Provide the (x, y) coordinate of the cell's center where the given text is located.  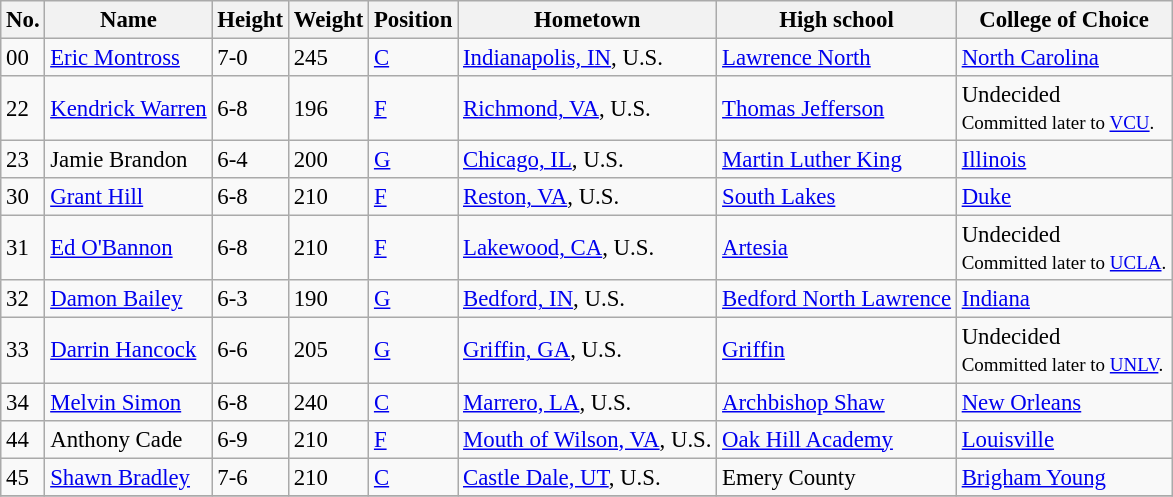
45 (23, 477)
Anthony Cade (128, 439)
Reston, VA, U.S. (588, 197)
7-6 (250, 477)
6-6 (250, 350)
UndecidedCommitted later to UNLV. (1064, 350)
200 (328, 160)
Louisville (1064, 439)
Jamie Brandon (128, 160)
Thomas Jefferson (837, 108)
Indiana (1064, 299)
245 (328, 58)
Weight (328, 20)
Duke (1064, 197)
Position (414, 20)
196 (328, 108)
Archbishop Shaw (837, 402)
Chicago, IL, U.S. (588, 160)
6-4 (250, 160)
Lakewood, CA, U.S. (588, 248)
Name (128, 20)
South Lakes (837, 197)
Oak Hill Academy (837, 439)
Ed O'Bannon (128, 248)
Brigham Young (1064, 477)
Kendrick Warren (128, 108)
Marrero, LA, U.S. (588, 402)
North Carolina (1064, 58)
Griffin, GA, U.S. (588, 350)
Bedford, IN, U.S. (588, 299)
205 (328, 350)
Illinois (1064, 160)
UndecidedCommitted later to UCLA. (1064, 248)
Damon Bailey (128, 299)
Eric Montross (128, 58)
Richmond, VA, U.S. (588, 108)
Melvin Simon (128, 402)
240 (328, 402)
7-0 (250, 58)
UndecidedCommitted later to VCU. (1064, 108)
Martin Luther King (837, 160)
Grant Hill (128, 197)
190 (328, 299)
Artesia (837, 248)
Griffin (837, 350)
Bedford North Lawrence (837, 299)
23 (23, 160)
31 (23, 248)
Emery County (837, 477)
No. (23, 20)
Height (250, 20)
Castle Dale, UT, U.S. (588, 477)
33 (23, 350)
College of Choice (1064, 20)
New Orleans (1064, 402)
30 (23, 197)
6-3 (250, 299)
22 (23, 108)
32 (23, 299)
Hometown (588, 20)
34 (23, 402)
Darrin Hancock (128, 350)
Lawrence North (837, 58)
6-9 (250, 439)
00 (23, 58)
High school (837, 20)
Indianapolis, IN, U.S. (588, 58)
44 (23, 439)
Shawn Bradley (128, 477)
Mouth of Wilson, VA, U.S. (588, 439)
